Pinpoint the cell where the given text exists, returning its (x, y) midpoint coordinate. 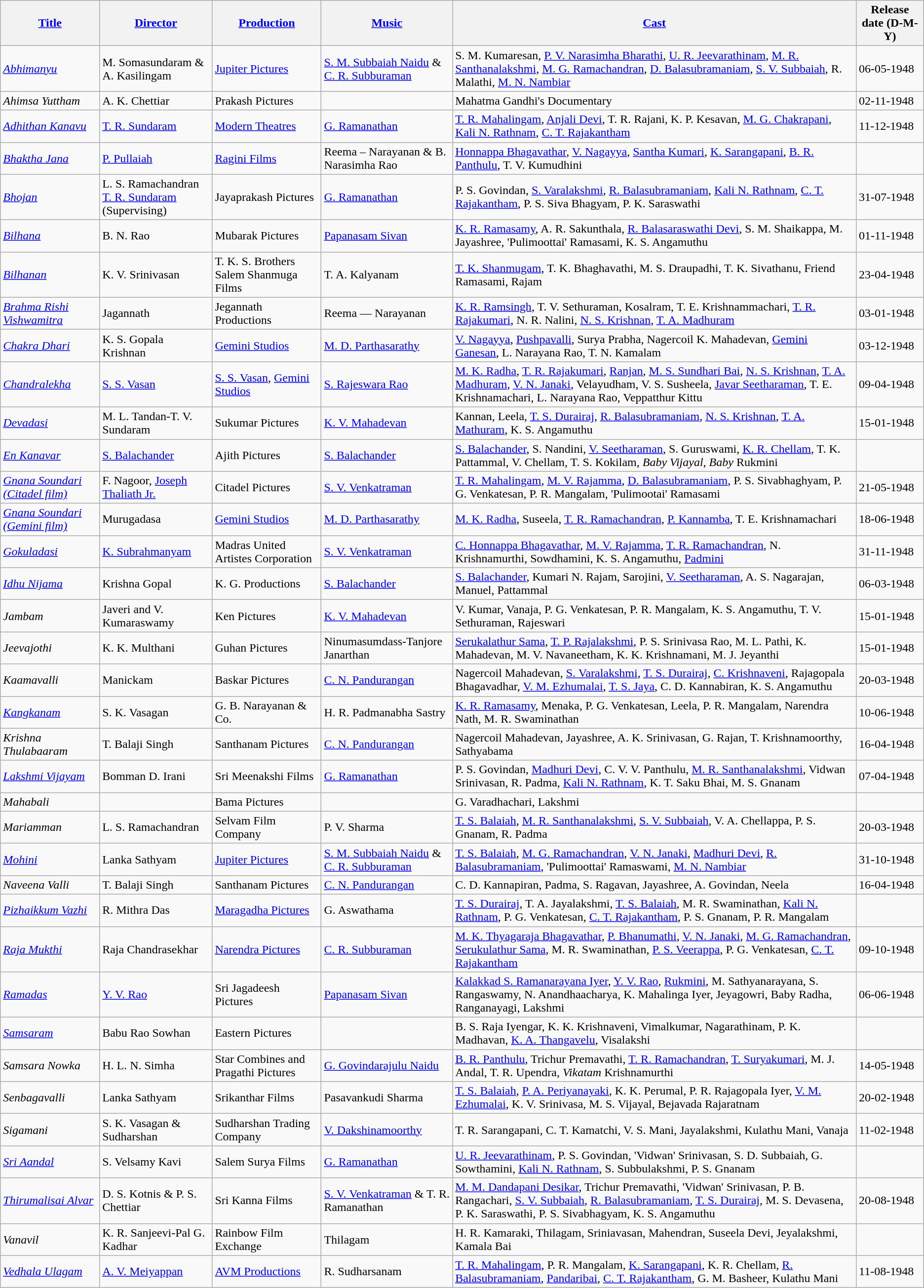
Rainbow Film Exchange (267, 1239)
F. Nagoor, Joseph Thaliath Jr. (156, 488)
K. S. Gopala Krishnan (156, 346)
B. S. Raja Iyengar, K. K. Krishnaveni, Vimalkumar, Nagarathinam, P. K. Madhavan, K. A. Thangavelu, Visalakshi (654, 1034)
M. K. Radha, Suseela, T. R. Ramachandran, P. Kannamba, T. E. Krishnamachari (654, 519)
03-01-1948 (890, 313)
T. R. Mahalingam, M. V. Rajamma, D. Balasubramaniam, P. S. Sivabhaghyam, P. G. Venkatesan, P. R. Mangalam, 'Pulimootai' Ramasami (654, 488)
Honnappa Bhagavathar, V. Nagayya, Santha Kumari, K. Sarangapani, B. R. Panthulu, T. V. Kumudhini (654, 158)
Madras United Artistes Corporation (267, 552)
20-08-1948 (890, 1201)
H. L. N. Simha (156, 1065)
K. R. Sanjeevi-Pal G. Kadhar (156, 1239)
Sigamani (50, 1130)
Sri Kanna Films (267, 1201)
Devadasi (50, 423)
Kangkanam (50, 712)
En Kanavar (50, 455)
G. B. Narayanan & Co. (267, 712)
Bhojan (50, 197)
V. Kumar, Vanaja, P. G. Venkatesan, P. R. Mangalam, K. S. Angamuthu, T. V. Sethuraman, Rajeswari (654, 616)
Kannan, Leela, T. S. Durairaj, R. Balasubramaniam, N. S. Krishnan, T. A. Mathuram, K. S. Angamuthu (654, 423)
M. Somasundaram & A. Kasilingam (156, 69)
T. K. Shanmugam, T. K. Bhaghavathi, M. S. Draupadhi, T. K. Sivathanu, Friend Ramasami, Rajam (654, 274)
G. Govindarajulu Naidu (387, 1065)
31-07-1948 (890, 197)
07-04-1948 (890, 776)
Title (50, 23)
P. V. Sharma (387, 827)
06-03-1948 (890, 584)
Manickam (156, 680)
Pizhaikkum Vazhi (50, 910)
03-12-1948 (890, 346)
Adhithan Kanavu (50, 126)
Ahimsa Yuttham (50, 101)
Ajith Pictures (267, 455)
Vanavil (50, 1239)
Eastern Pictures (267, 1034)
T. R. Mahalingam, P. R. Mangalam, K. Sarangapani, K. R. Chellam, R. Balasubramaniam, Pandaribai, C. T. Rajakantham, G. M. Basheer, Kulathu Mani (654, 1272)
31-10-1948 (890, 859)
Star Combines and Pragathi Pictures (267, 1065)
K. Subrahmanyam (156, 552)
T. S. Balaiah, P. A. Periyanayaki, K. K. Perumal, P. R. Rajagopala Iyer, V. M. Ezhumalai, K. V. Srinivasa, M. S. Vijayal, Bejavada Rajaratnam (654, 1098)
C. R. Subburaman (387, 949)
K. K. Multhani (156, 648)
Samsaram (50, 1034)
Ragini Films (267, 158)
Narendra Pictures (267, 949)
09-10-1948 (890, 949)
Guhan Pictures (267, 648)
T. S. Balaiah, M. G. Ramachandran, V. N. Janaki, Madhuri Devi, R. Balasubramaniam, 'Pulimoottai' Ramaswami, M. N. Nambiar (654, 859)
Pasavankudi Sharma (387, 1098)
K. V. Srinivasan (156, 274)
21-05-1948 (890, 488)
Salem Surya Films (267, 1162)
P. S. Govindan, Madhuri Devi, C. V. V. Panthulu, M. R. Santhanalakshmi, Vidwan Srinivasan, R. Padma, Kali N. Rathnam, K. T. Saku Bhai, M. S. Gnanam (654, 776)
11-12-1948 (890, 126)
Sri Aandal (50, 1162)
23-04-1948 (890, 274)
Cast (654, 23)
S. S. Vasan, Gemini Studios (267, 384)
Jayaprakash Pictures (267, 197)
H. R. Kamaraki, Thilagam, Sriniavasan, Mahendran, Suseela Devi, Jeyalakshmi, Kamala Bai (654, 1239)
M. L. Tandan-T. V. Sundaram (156, 423)
Bomman D. Irani (156, 776)
Sukumar Pictures (267, 423)
31-11-1948 (890, 552)
K. G. Productions (267, 584)
C. Honnappa Bhagavathar, M. V. Rajamma, T. R. Ramachandran, N. Krishnamurthi, Sowdhamini, K. S. Angamuthu, Padmini (654, 552)
Bama Pictures (267, 802)
Thirumalisai Alvar (50, 1201)
H. R. Padmanabha Sastry (387, 712)
Raja Mukthi (50, 949)
T. R. Sundaram (156, 126)
Vedhala Ulagam (50, 1272)
S. K. Vasagan (156, 712)
06-05-1948 (890, 69)
Babu Rao Sowhan (156, 1034)
S. Rajeswara Rao (387, 384)
14-05-1948 (890, 1065)
AVM Productions (267, 1272)
Abhimanyu (50, 69)
Bilhanan (50, 274)
Director (156, 23)
K. R. Ramsingh, T. V. Sethuraman, Kosalram, T. E. Krishnammachari, T. R. Rajakumari, N. R. Nalini, N. S. Krishnan, T. A. Madhuram (654, 313)
Chandralekha (50, 384)
Javeri and V. Kumaraswamy (156, 616)
L. S. Ramachandran (156, 827)
S. V. Venkatraman & T. R. Ramanathan (387, 1201)
09-04-1948 (890, 384)
Mariamman (50, 827)
V. Nagayya, Pushpavalli, Surya Prabha, Nagercoil K. Mahadevan, Gemini Ganesan, L. Narayana Rao, T. N. Kamalam (654, 346)
T. R. Mahalingam, Anjali Devi, T. R. Rajani, K. P. Kesavan, M. G. Chakrapani, Kali N. Rathnam, C. T. Rajakantham (654, 126)
Serukalathur Sama, T. P. Rajalakshmi, P. S. Srinivasa Rao, M. L. Pathi, K. Mahadevan, M. V. Navaneetham, K. K. Krishnamani, M. J. Jeyanthi (654, 648)
Production (267, 23)
C. D. Kannapiran, Padma, S. Ragavan, Jayashree, A. Govindan, Neela (654, 885)
Gnana Soundari (Citadel film) (50, 488)
Thilagam (387, 1239)
R. Sudharsanam (387, 1272)
Reema – Narayanan & B. Narasimha Rao (387, 158)
18-06-1948 (890, 519)
S. K. Vasagan & Sudharshan (156, 1130)
T. S. Balaiah, M. R. Santhanalakshmi, S. V. Subbaiah, V. A. Chellappa, P. S. Gnanam, R. Padma (654, 827)
G. Aswathama (387, 910)
K. R. Ramasamy, Menaka, P. G. Venkatesan, Leela, P. R. Mangalam, Narendra Nath, M. R. Swaminathan (654, 712)
P. S. Govindan, S. Varalakshmi, R. Balasubramaniam, Kali N. Rathnam, C. T. Rajakantham, P. S. Siva Bhagyam, P. K. Saraswathi (654, 197)
Y. V. Rao (156, 995)
Modern Theatres (267, 126)
01-11-1948 (890, 236)
Senbagavalli (50, 1098)
06-06-1948 (890, 995)
R. Mithra Das (156, 910)
Mubarak Pictures (267, 236)
L. S. RamachandranT. R. Sundaram (Supervising) (156, 197)
Lakshmi Vijayam (50, 776)
Kaamavalli (50, 680)
B. R. Panthulu, Trichur Premavathi, T. R. Ramachandran, T. Suryakumari, M. J. Andal, T. R. Upendra, Vikatam Krishnamurthi (654, 1065)
Baskar Pictures (267, 680)
Samsara Nowka (50, 1065)
Release date (D-M-Y) (890, 23)
Maragadha Pictures (267, 910)
S. Velsamy Kavi (156, 1162)
Jegannath Productions (267, 313)
S. Balachander, S. Nandini, V. Seetharaman, S. Guruswami, K. R. Chellam, T. K. Pattammal, V. Chellam, T. S. Kokilam, Baby Vijayal, Baby Rukmini (654, 455)
Krishna Thulabaaram (50, 744)
11-02-1948 (890, 1130)
K. R. Ramasamy, A. R. Sakunthala, R. Balasaraswathi Devi, S. M. Shaikappa, M. Jayashree, 'Pulimoottai' Ramasami, K. S. Angamuthu (654, 236)
A. V. Meiyappan (156, 1272)
11-08-1948 (890, 1272)
Ken Pictures (267, 616)
Jambam (50, 616)
20-02-1948 (890, 1098)
Mahabali (50, 802)
Murugadasa (156, 519)
Brahma Rishi Vishwamitra (50, 313)
V. Dakshinamoorthy (387, 1130)
Sri Meenakshi Films (267, 776)
Reema — Narayanan (387, 313)
S. Balachander, Kumari N. Rajam, Sarojini, V. Seetharaman, A. S. Nagarajan, Manuel, Pattammal (654, 584)
02-11-1948 (890, 101)
Raja Chandrasekhar (156, 949)
Sri Jagadeesh Pictures (267, 995)
S. S. Vasan (156, 384)
Idhu Nijama (50, 584)
Ninumasumdass-Tanjore Janarthan (387, 648)
Citadel Pictures (267, 488)
P. Pullaiah (156, 158)
B. N. Rao (156, 236)
Sudharshan Trading Company (267, 1130)
Nagercoil Mahadevan, Jayashree, A. K. Srinivasan, G. Rajan, T. Krishnamoorthy, Sathyabama (654, 744)
Gnana Soundari (Gemini film) (50, 519)
Ramadas (50, 995)
Mohini (50, 859)
Chakra Dhari (50, 346)
T. A. Kalyanam (387, 274)
Srikanthar Films (267, 1098)
Mahatma Gandhi's Documentary (654, 101)
Naveena Valli (50, 885)
T. K. S. Brothers Salem Shanmuga Films (267, 274)
Music (387, 23)
Jeevajothi (50, 648)
G. Varadhachari, Lakshmi (654, 802)
A. K. Chettiar (156, 101)
T. R. Sarangapani, C. T. Kamatchi, V. S. Mani, Jayalakshmi, Kulathu Mani, Vanaja (654, 1130)
10-06-1948 (890, 712)
Krishna Gopal (156, 584)
U. R. Jeevarathinam, P. S. Govindan, 'Vidwan' Srinivasan, S. D. Subbaiah, G. Sowthamini, Kali N. Rathnam, S. Subbulakshmi, P. S. Gnanam (654, 1162)
Jagannath (156, 313)
Bilhana (50, 236)
D. S. Kotnis & P. S. Chettiar (156, 1201)
Bhaktha Jana (50, 158)
Gokuladasi (50, 552)
Prakash Pictures (267, 101)
Selvam Film Company (267, 827)
